From the cell containing the given text, extract its center point as (x, y) coordinate. 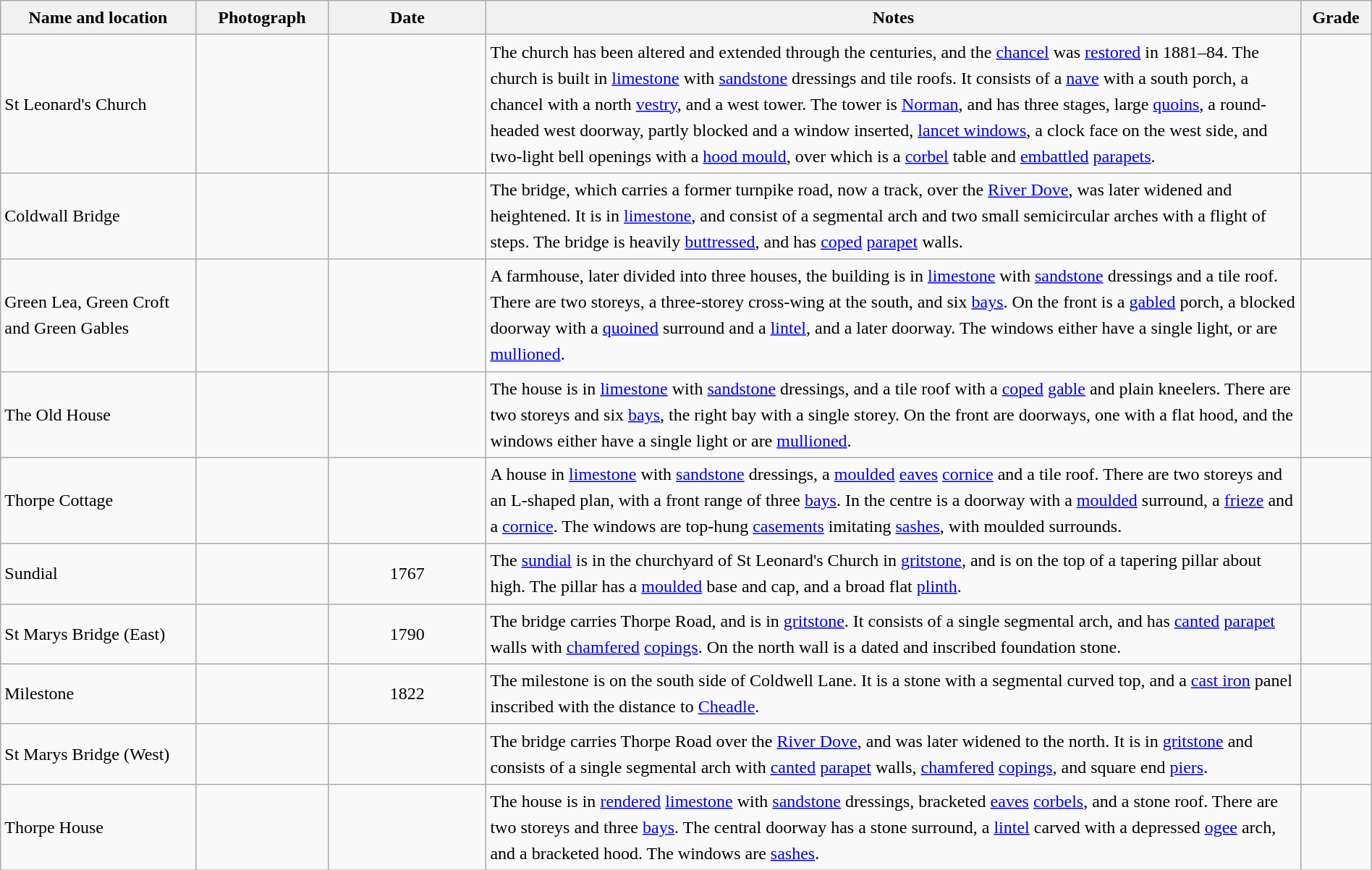
The Old House (98, 414)
1790 (407, 634)
Coldwall Bridge (98, 216)
1767 (407, 573)
Sundial (98, 573)
Milestone (98, 693)
Photograph (262, 17)
St Marys Bridge (West) (98, 754)
Notes (893, 17)
St Marys Bridge (East) (98, 634)
Thorpe Cottage (98, 501)
Name and location (98, 17)
Grade (1336, 17)
Green Lea, Green Croft and Green Gables (98, 316)
St Leonard's Church (98, 104)
Thorpe House (98, 827)
Date (407, 17)
1822 (407, 693)
